Provide the (x, y) coordinate of the cell's center where the given text is located.  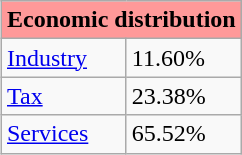
11.60% (184, 58)
Economic distribution (121, 20)
Tax (64, 96)
23.38% (184, 96)
Industry (64, 58)
Services (64, 134)
65.52% (184, 134)
